Output the (x, y) coordinate of the center of the cell containing the given text.  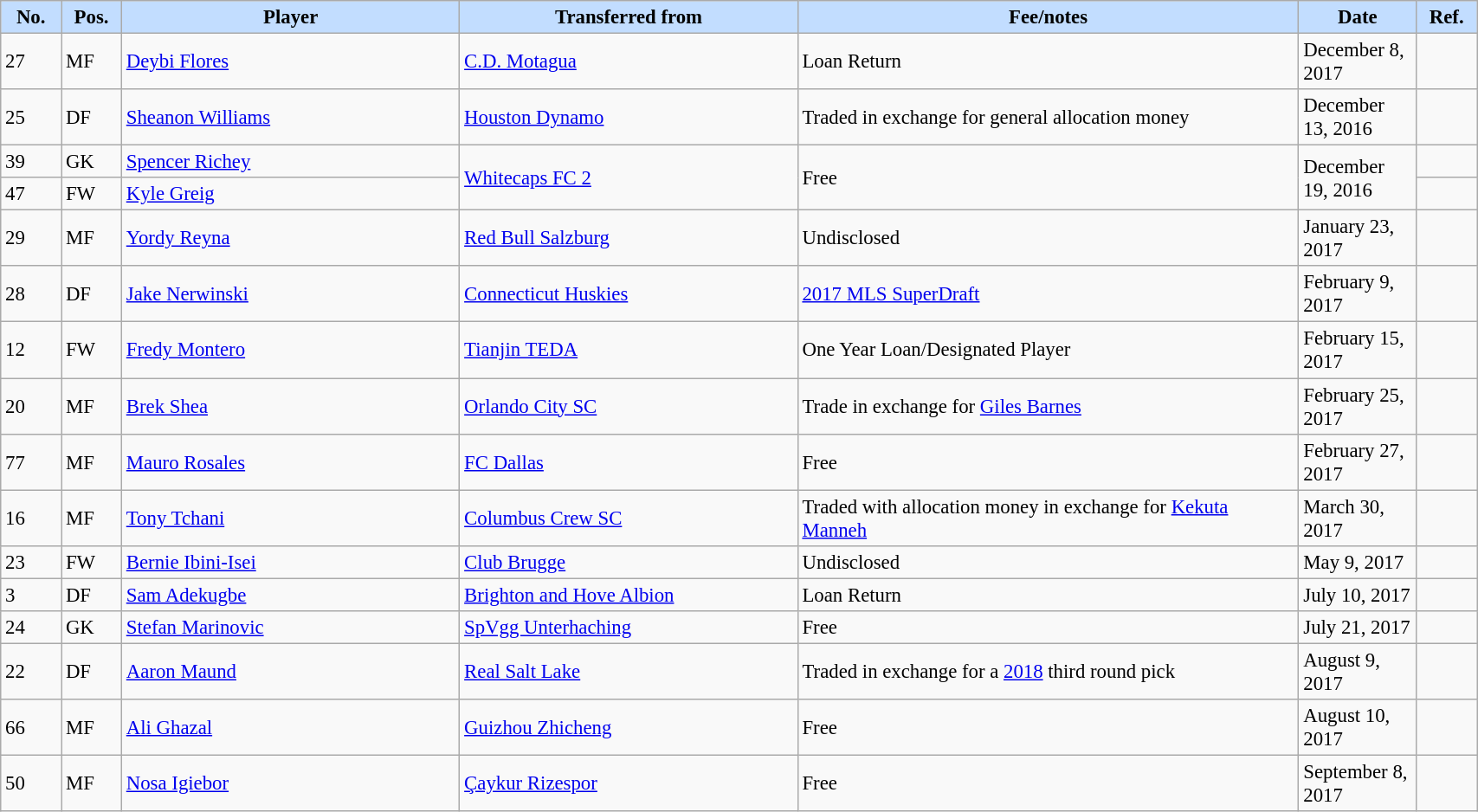
Jake Nerwinski (290, 294)
December 13, 2016 (1358, 118)
FC Dallas (629, 462)
Çaykur Rizespor (629, 783)
Aaron Maund (290, 672)
Pos. (92, 17)
Mauro Rosales (290, 462)
Connecticut Huskies (629, 294)
47 (31, 194)
July 10, 2017 (1358, 595)
SpVgg Unterhaching (629, 628)
January 23, 2017 (1358, 239)
39 (31, 162)
Kyle Greig (290, 194)
Fredy Montero (290, 350)
25 (31, 118)
Date (1358, 17)
Fee/notes (1048, 17)
March 30, 2017 (1358, 518)
Traded in exchange for a 2018 third round pick (1048, 672)
23 (31, 562)
Bernie Ibini-Isei (290, 562)
2017 MLS SuperDraft (1048, 294)
29 (31, 239)
February 15, 2017 (1358, 350)
February 9, 2017 (1358, 294)
Brek Shea (290, 407)
Deybi Flores (290, 62)
February 27, 2017 (1358, 462)
50 (31, 783)
66 (31, 727)
One Year Loan/Designated Player (1048, 350)
16 (31, 518)
Tianjin TEDA (629, 350)
24 (31, 628)
12 (31, 350)
C.D. Motagua (629, 62)
Columbus Crew SC (629, 518)
Stefan Marinovic (290, 628)
Spencer Richey (290, 162)
Nosa Igiebor (290, 783)
Sheanon Williams (290, 118)
Guizhou Zhicheng (629, 727)
Tony Tchani (290, 518)
Ref. (1447, 17)
September 8, 2017 (1358, 783)
Traded in exchange for general allocation money (1048, 118)
22 (31, 672)
Transferred from (629, 17)
28 (31, 294)
Red Bull Salzburg (629, 239)
3 (31, 595)
Yordy Reyna (290, 239)
Orlando City SC (629, 407)
Trade in exchange for Giles Barnes (1048, 407)
July 21, 2017 (1358, 628)
Real Salt Lake (629, 672)
Club Brugge (629, 562)
May 9, 2017 (1358, 562)
December 8, 2017 (1358, 62)
Traded with allocation money in exchange for Kekuta Manneh (1048, 518)
February 25, 2017 (1358, 407)
20 (31, 407)
Ali Ghazal (290, 727)
No. (31, 17)
77 (31, 462)
August 10, 2017 (1358, 727)
December 19, 2016 (1358, 178)
27 (31, 62)
August 9, 2017 (1358, 672)
Brighton and Hove Albion (629, 595)
Sam Adekugbe (290, 595)
Whitecaps FC 2 (629, 178)
Player (290, 17)
Houston Dynamo (629, 118)
